Determine the [X, Y] coordinate at the center of the cell enclosing the given text.  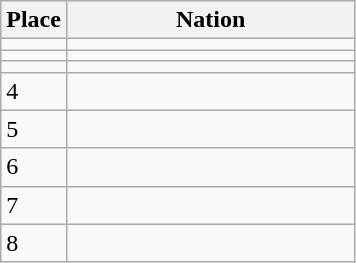
4 [34, 91]
6 [34, 167]
7 [34, 205]
8 [34, 243]
Nation [210, 20]
Place [34, 20]
5 [34, 129]
